Extract the [X, Y] coordinate from the center of the cell holding the provided text.  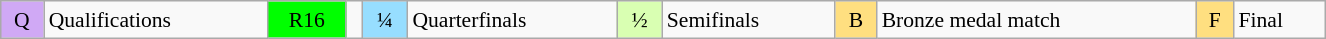
Q [22, 20]
Semifinals [748, 20]
Qualifications [156, 20]
B [856, 20]
Final [1279, 20]
Quarterfinals [512, 20]
½ [640, 20]
F [1214, 20]
Bronze medal match [1036, 20]
¼ [386, 20]
R16 [307, 20]
